Find where the given text appears and provide that cell's center as (X, Y) coordinate. 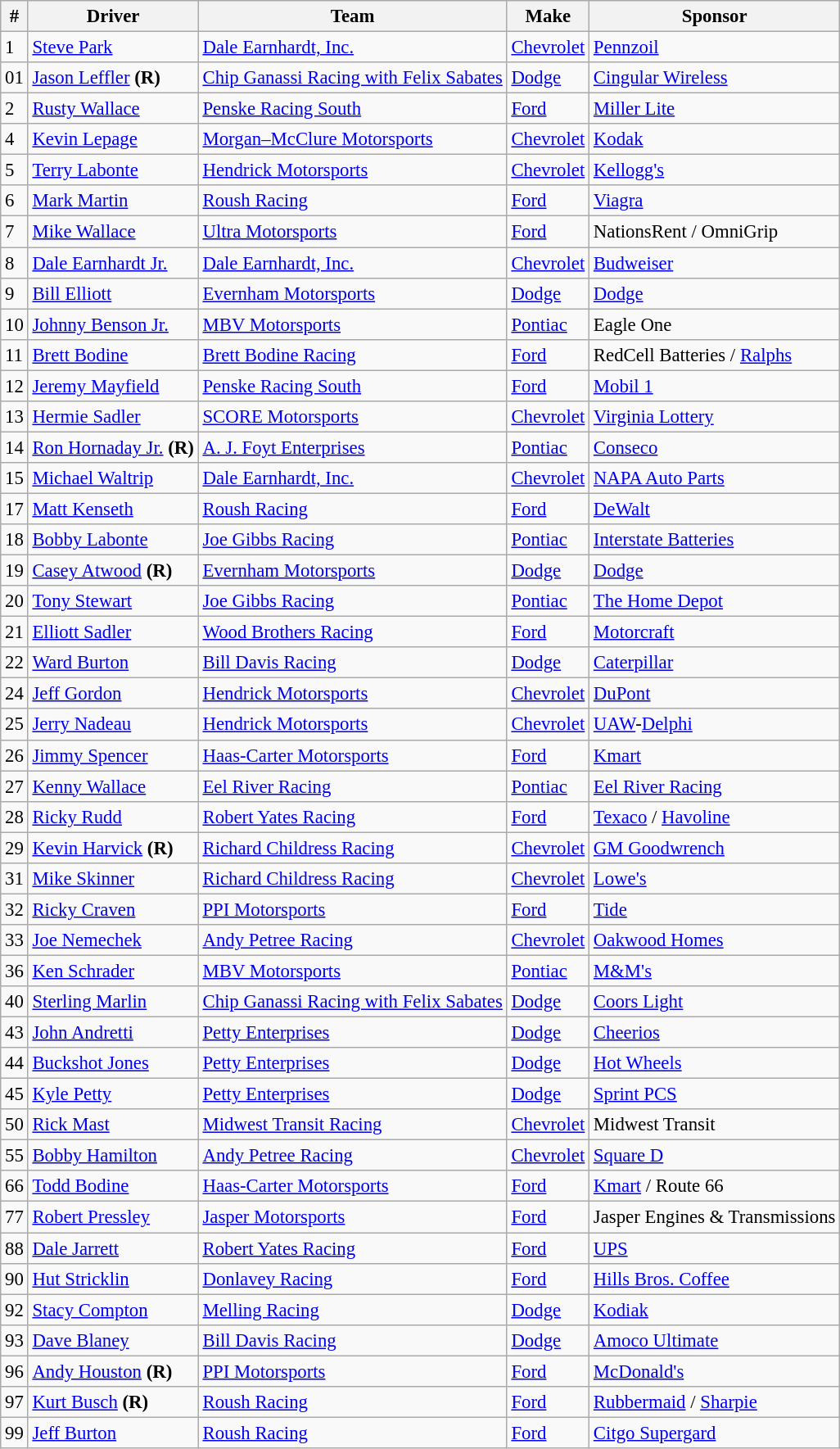
NAPA Auto Parts (715, 478)
Mike Wallace (113, 232)
17 (15, 509)
Andy Houston (R) (113, 1371)
John Andretti (113, 1033)
90 (15, 1279)
Mike Skinner (113, 879)
Buckshot Jones (113, 1063)
Bobby Labonte (113, 540)
Melling Racing (352, 1310)
Stacy Compton (113, 1310)
96 (15, 1371)
Todd Bodine (113, 1187)
13 (15, 417)
Matt Kenseth (113, 509)
Michael Waltrip (113, 478)
Rusty Wallace (113, 109)
43 (15, 1033)
Kurt Busch (R) (113, 1402)
Kevin Harvick (R) (113, 848)
Jeff Gordon (113, 694)
Sterling Marlin (113, 1002)
Sprint PCS (715, 1094)
97 (15, 1402)
21 (15, 632)
11 (15, 355)
01 (15, 78)
77 (15, 1217)
92 (15, 1310)
Donlavey Racing (352, 1279)
M&M's (715, 971)
Make (548, 16)
GM Goodwrench (715, 848)
26 (15, 755)
McDonald's (715, 1371)
DeWalt (715, 509)
66 (15, 1187)
Jasper Engines & Transmissions (715, 1217)
Budweiser (715, 263)
Rubbermaid / Sharpie (715, 1402)
Ward Burton (113, 663)
Motorcraft (715, 632)
20 (15, 601)
Jimmy Spencer (113, 755)
Johnny Benson Jr. (113, 324)
88 (15, 1248)
29 (15, 848)
Miller Lite (715, 109)
Texaco / Havoline (715, 817)
Ken Schrader (113, 971)
27 (15, 786)
55 (15, 1156)
28 (15, 817)
25 (15, 725)
Rick Mast (113, 1125)
Joe Nemechek (113, 940)
Hermie Sadler (113, 417)
Mark Martin (113, 201)
40 (15, 1002)
24 (15, 694)
# (15, 16)
15 (15, 478)
Mobil 1 (715, 386)
10 (15, 324)
Amoco Ultimate (715, 1340)
Jerry Nadeau (113, 725)
31 (15, 879)
Midwest Transit Racing (352, 1125)
32 (15, 909)
Jasper Motorsports (352, 1217)
Team (352, 16)
RedCell Batteries / Ralphs (715, 355)
Dale Jarrett (113, 1248)
2 (15, 109)
Coors Light (715, 1002)
Robert Pressley (113, 1217)
DuPont (715, 694)
18 (15, 540)
Virginia Lottery (715, 417)
Jason Leffler (R) (113, 78)
5 (15, 170)
50 (15, 1125)
Kyle Petty (113, 1094)
Cheerios (715, 1033)
Terry Labonte (113, 170)
Dave Blaney (113, 1340)
Kmart (715, 755)
14 (15, 447)
Lowe's (715, 879)
Jeff Burton (113, 1433)
19 (15, 571)
45 (15, 1094)
Driver (113, 16)
A. J. Foyt Enterprises (352, 447)
Kevin Lepage (113, 139)
Cingular Wireless (715, 78)
Ricky Rudd (113, 817)
Steve Park (113, 48)
Conseco (715, 447)
33 (15, 940)
Hot Wheels (715, 1063)
Citgo Supergard (715, 1433)
Bill Elliott (113, 293)
44 (15, 1063)
Tony Stewart (113, 601)
Hills Bros. Coffee (715, 1279)
Pennzoil (715, 48)
12 (15, 386)
Midwest Transit (715, 1125)
Kodiak (715, 1310)
6 (15, 201)
22 (15, 663)
9 (15, 293)
UAW-Delphi (715, 725)
Brett Bodine (113, 355)
Sponsor (715, 16)
7 (15, 232)
36 (15, 971)
Tide (715, 909)
Casey Atwood (R) (113, 571)
Square D (715, 1156)
SCORE Motorsports (352, 417)
The Home Depot (715, 601)
Bobby Hamilton (113, 1156)
1 (15, 48)
Ultra Motorsports (352, 232)
Jeremy Mayfield (113, 386)
Ron Hornaday Jr. (R) (113, 447)
8 (15, 263)
Viagra (715, 201)
Hut Stricklin (113, 1279)
Ricky Craven (113, 909)
UPS (715, 1248)
Wood Brothers Racing (352, 632)
Morgan–McClure Motorsports (352, 139)
Brett Bodine Racing (352, 355)
Dale Earnhardt Jr. (113, 263)
Eagle One (715, 324)
Caterpillar (715, 663)
Oakwood Homes (715, 940)
Interstate Batteries (715, 540)
4 (15, 139)
Kmart / Route 66 (715, 1187)
Kodak (715, 139)
Elliott Sadler (113, 632)
93 (15, 1340)
Kenny Wallace (113, 786)
NationsRent / OmniGrip (715, 232)
Kellogg's (715, 170)
99 (15, 1433)
